Pinpoint the cell where the given text exists, returning its (x, y) midpoint coordinate. 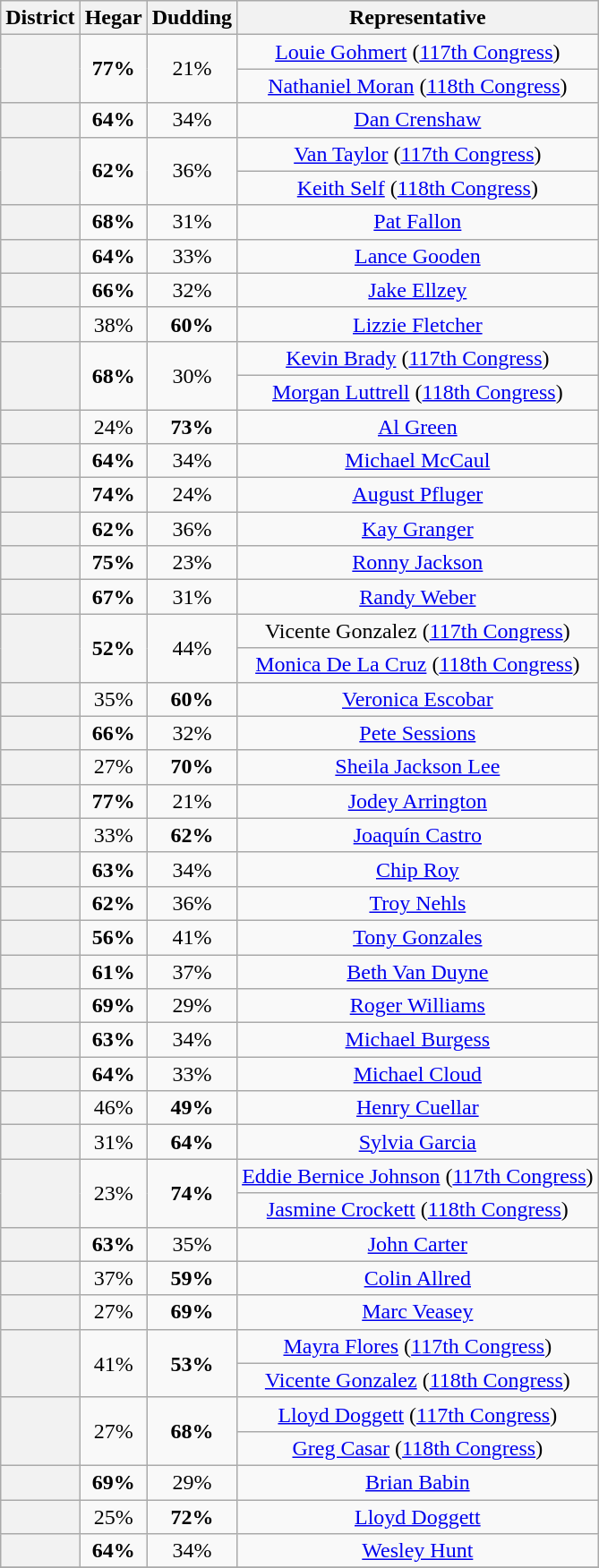
Al Green (417, 427)
Louie Gohmert (117th Congress) (417, 52)
Monica De La Cruz (118th Congress) (417, 665)
Colin Allred (417, 1278)
Wesley Hunt (417, 1551)
52% (113, 648)
Troy Nehls (417, 903)
Joaquín Castro (417, 835)
Lloyd Doggett (117th Congress) (417, 1414)
Jodey Arrington (417, 801)
72% (192, 1517)
Lloyd Doggett (417, 1517)
Mayra Flores (117th Congress) (417, 1346)
38% (113, 324)
Lance Gooden (417, 256)
Kevin Brady (117th Congress) (417, 358)
Representative (417, 18)
Lizzie Fletcher (417, 324)
Vicente Gonzalez (117th Congress) (417, 631)
56% (113, 937)
Randy Weber (417, 597)
Jasmine Crockett (118th Congress) (417, 1210)
Dudding (192, 18)
25% (113, 1517)
70% (192, 767)
46% (113, 1108)
Hegar (113, 18)
49% (192, 1108)
Morgan Luttrell (118th Congress) (417, 392)
Vicente Gonzalez (118th Congress) (417, 1380)
Nathaniel Moran (118th Congress) (417, 86)
Pete Sessions (417, 733)
Pat Fallon (417, 222)
Greg Casar (118th Congress) (417, 1448)
Roger Williams (417, 1006)
61% (113, 971)
Brian Babin (417, 1482)
Eddie Bernice Johnson (117th Congress) (417, 1176)
Chip Roy (417, 869)
Dan Crenshaw (417, 120)
Tony Gonzales (417, 937)
Michael Burgess (417, 1040)
Van Taylor (117th Congress) (417, 154)
67% (113, 597)
73% (192, 427)
75% (113, 563)
Michael McCaul (417, 461)
44% (192, 648)
Michael Cloud (417, 1074)
Kay Granger (417, 529)
Henry Cuellar (417, 1108)
August Pfluger (417, 495)
Sylvia Garcia (417, 1142)
Keith Self (118th Congress) (417, 188)
District (40, 18)
53% (192, 1363)
John Carter (417, 1244)
59% (192, 1278)
Sheila Jackson Lee (417, 767)
Marc Veasey (417, 1312)
Veronica Escobar (417, 699)
Ronny Jackson (417, 563)
30% (192, 375)
Jake Ellzey (417, 290)
Beth Van Duyne (417, 971)
